Identify which cell holds the provided text, then report its [X, Y] central coordinate. 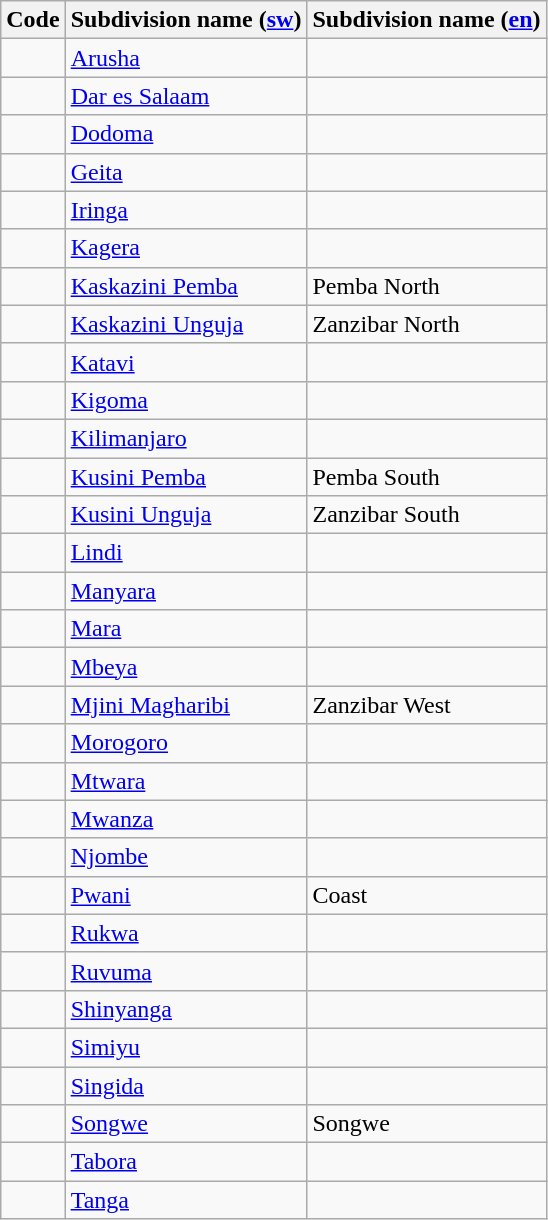
Geita [186, 172]
Rukwa [186, 933]
Lindi [186, 553]
Mbeya [186, 667]
Simiyu [186, 1047]
Kigoma [186, 400]
Code [33, 20]
Iringa [186, 210]
Manyara [186, 591]
Katavi [186, 362]
Pemba South [426, 477]
Mtwara [186, 781]
Arusha [186, 58]
Shinyanga [186, 1009]
Subdivision name (sw) [186, 20]
Kusini Pemba [186, 477]
Dar es Salaam [186, 96]
Zanzibar North [426, 324]
Kaskazini Pemba [186, 286]
Kagera [186, 248]
Ruvuma [186, 971]
Njombe [186, 857]
Zanzibar West [426, 705]
Morogoro [186, 743]
Subdivision name (en) [426, 20]
Mwanza [186, 819]
Kilimanjaro [186, 438]
Pwani [186, 895]
Pemba North [426, 286]
Dodoma [186, 134]
Coast [426, 895]
Tanga [186, 1200]
Tabora [186, 1162]
Mara [186, 629]
Zanzibar South [426, 515]
Mjini Magharibi [186, 705]
Singida [186, 1085]
Kaskazini Unguja [186, 324]
Kusini Unguja [186, 515]
